Pinpoint the cell where the given text exists, returning its (X, Y) midpoint coordinate. 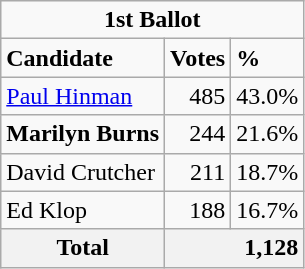
18.7% (268, 172)
485 (198, 96)
188 (198, 210)
Paul Hinman (83, 96)
244 (198, 134)
16.7% (268, 210)
1,128 (234, 248)
% (268, 58)
211 (198, 172)
Total (83, 248)
Votes (198, 58)
1st Ballot (152, 20)
Candidate (83, 58)
21.6% (268, 134)
Marilyn Burns (83, 134)
43.0% (268, 96)
Ed Klop (83, 210)
David Crutcher (83, 172)
